Locate the cell with the specified text and output its (X, Y) center coordinate. 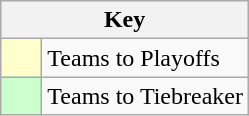
Key (125, 20)
Teams to Tiebreaker (146, 96)
Teams to Playoffs (146, 58)
